Find where the given text appears and provide that cell's center as [X, Y] coordinate. 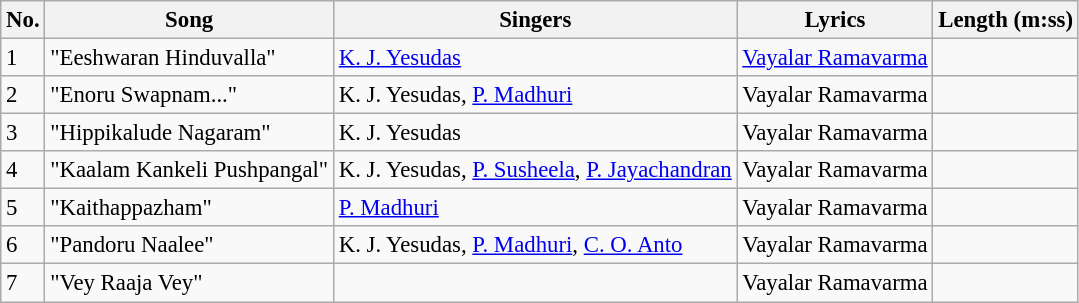
2 [23, 95]
5 [23, 208]
No. [23, 20]
Singers [535, 20]
Song [190, 20]
"Kaalam Kankeli Pushpangal" [190, 170]
"Hippikalude Nagaram" [190, 133]
"Eeshwaran Hinduvalla" [190, 58]
4 [23, 170]
K. J. Yesudas, P. Madhuri [535, 95]
"Vey Raaja Vey" [190, 283]
"Enoru Swapnam..." [190, 95]
3 [23, 133]
K. J. Yesudas, P. Susheela, P. Jayachandran [535, 170]
7 [23, 283]
P. Madhuri [535, 208]
K. J. Yesudas, P. Madhuri, C. O. Anto [535, 245]
6 [23, 245]
"Kaithappazham" [190, 208]
Lyrics [835, 20]
Length (m:ss) [1006, 20]
"Pandoru Naalee" [190, 245]
1 [23, 58]
